For the text-containing cell, return its midpoint in [X, Y] coordinate format. 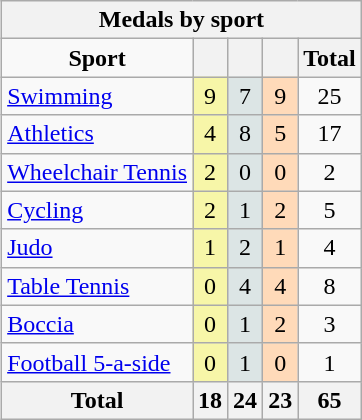
Football 5-a-side [98, 362]
Medals by sport [182, 20]
Wheelchair Tennis [98, 172]
Sport [98, 58]
3 [330, 324]
23 [280, 400]
Swimming [98, 96]
Judo [98, 248]
18 [210, 400]
25 [330, 96]
Table Tennis [98, 286]
Cycling [98, 210]
17 [330, 134]
7 [246, 96]
65 [330, 400]
Athletics [98, 134]
Boccia [98, 324]
24 [246, 400]
